Determine the [x, y] coordinate at the center of the cell enclosing the given text.  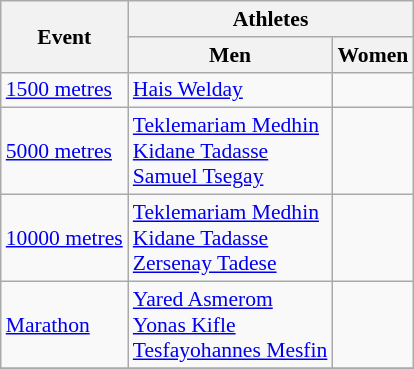
Event [64, 36]
Hais Welday [230, 90]
Teklemariam Medhin Kidane Tadasse Samuel Tsegay [230, 152]
Yared Asmerom Yonas Kifle Tesfayohannes Mesfin [230, 324]
Marathon [64, 324]
5000 metres [64, 152]
Teklemariam Medhin Kidane Tadasse Zersenay Tadese [230, 238]
1500 metres [64, 90]
Men [230, 55]
Women [372, 55]
Athletes [271, 19]
10000 metres [64, 238]
